Pinpoint the cell where the given text exists, returning its [x, y] midpoint coordinate. 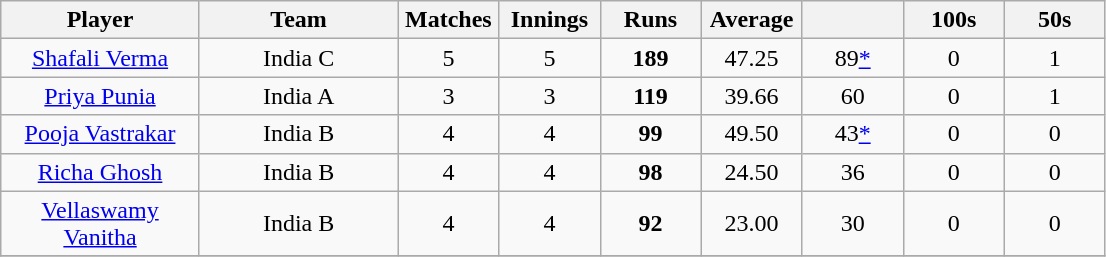
Team [298, 20]
Pooja Vastrakar [100, 134]
60 [852, 96]
43* [852, 134]
Matches [448, 20]
Priya Punia [100, 96]
Shafali Verma [100, 58]
47.25 [752, 58]
Runs [650, 20]
Richa Ghosh [100, 172]
100s [954, 20]
Innings [550, 20]
India C [298, 58]
Vellaswamy Vanitha [100, 224]
Average [752, 20]
50s [1054, 20]
24.50 [752, 172]
39.66 [752, 96]
36 [852, 172]
Player [100, 20]
92 [650, 224]
30 [852, 224]
189 [650, 58]
49.50 [752, 134]
99 [650, 134]
119 [650, 96]
23.00 [752, 224]
India A [298, 96]
98 [650, 172]
89* [852, 58]
